For the text-containing cell, return its midpoint in (X, Y) coordinate format. 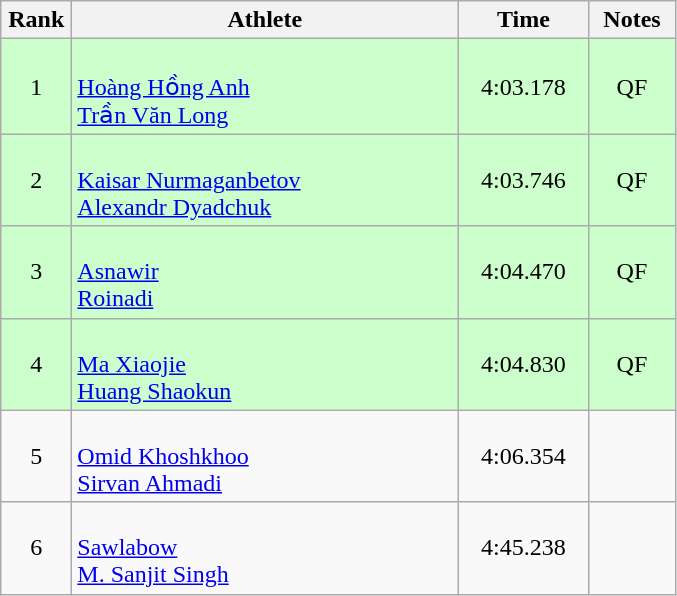
5 (36, 456)
SawlabowM. Sanjit Singh (265, 548)
Athlete (265, 20)
4:03.746 (524, 180)
6 (36, 548)
4:45.238 (524, 548)
1 (36, 86)
Omid KhoshkhooSirvan Ahmadi (265, 456)
Time (524, 20)
4:06.354 (524, 456)
Rank (36, 20)
AsnawirRoinadi (265, 272)
4:04.470 (524, 272)
4:04.830 (524, 364)
4 (36, 364)
Hoàng Hồng AnhTrần Văn Long (265, 86)
Notes (632, 20)
Kaisar NurmaganbetovAlexandr Dyadchuk (265, 180)
3 (36, 272)
Ma XiaojieHuang Shaokun (265, 364)
4:03.178 (524, 86)
2 (36, 180)
